Detect which cell encompasses the target text, then output its (x, y) center coordinate. 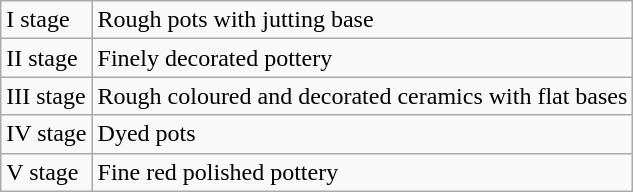
III stage (46, 96)
V stage (46, 172)
Fine red polished pottery (362, 172)
IV stage (46, 134)
Rough pots with jutting base (362, 20)
Rough coloured and decorated ceramics with flat bases (362, 96)
Finely decorated pottery (362, 58)
Dyed pots (362, 134)
I stage (46, 20)
II stage (46, 58)
